Output the (X, Y) coordinate of the center of the cell containing the given text.  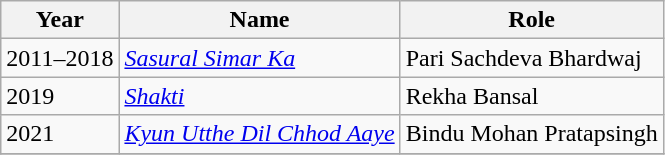
Shakti (260, 96)
Sasural Simar Ka (260, 58)
Rekha Bansal (532, 96)
Pari Sachdeva Bhardwaj (532, 58)
2019 (60, 96)
Year (60, 20)
Name (260, 20)
2011–2018 (60, 58)
Kyun Utthe Dil Chhod Aaye (260, 134)
2021 (60, 134)
Role (532, 20)
Bindu Mohan Pratapsingh (532, 134)
